Determine the (x, y) coordinate at the center of the cell enclosing the given text.  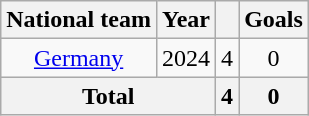
Germany (79, 58)
National team (79, 20)
Goals (274, 20)
Total (108, 96)
Year (186, 20)
2024 (186, 58)
